Output the [X, Y] coordinate of the center of the cell containing the given text.  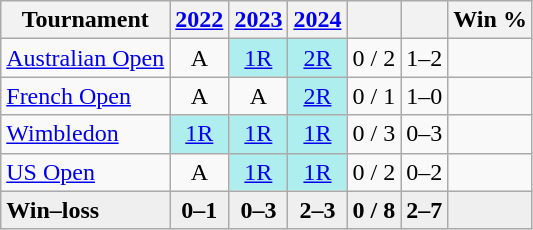
Wimbledon [86, 134]
0–1 [200, 210]
2–3 [318, 210]
2–7 [424, 210]
1–2 [424, 58]
Win % [490, 20]
1–0 [424, 96]
Tournament [86, 20]
0–2 [424, 172]
US Open [86, 172]
0 / 8 [374, 210]
Australian Open [86, 58]
2023 [258, 20]
French Open [86, 96]
Win–loss [86, 210]
2024 [318, 20]
0 / 3 [374, 134]
0 / 1 [374, 96]
2022 [200, 20]
